Output the [X, Y] coordinate of the center of the cell containing the given text.  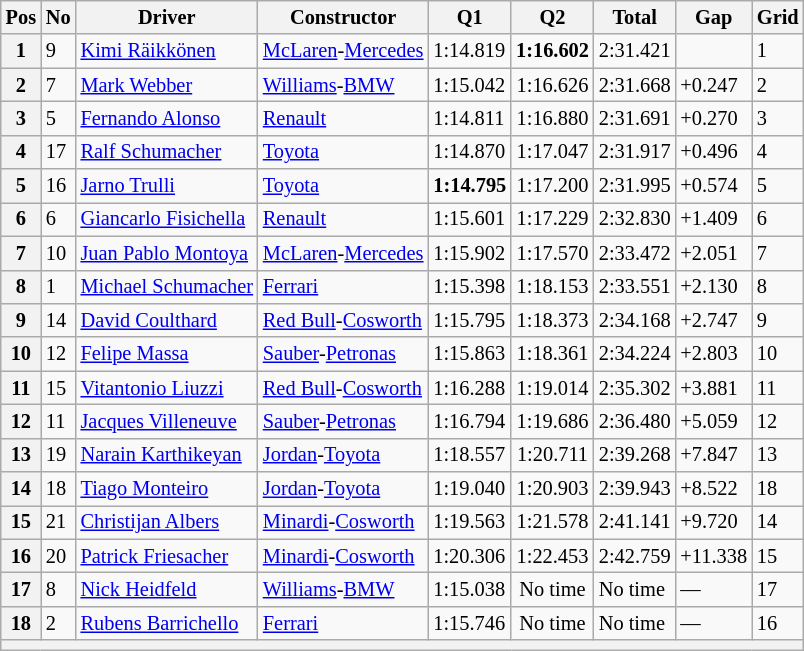
1:15.902 [470, 253]
1:16.602 [552, 51]
2:33.472 [635, 253]
+1.409 [713, 219]
2:35.302 [635, 388]
2:34.168 [635, 320]
1:17.200 [552, 186]
Rubens Barrichello [167, 623]
Fernando Alonso [167, 118]
2:31.995 [635, 186]
2:31.421 [635, 51]
Mark Webber [167, 85]
1:19.563 [470, 522]
1:15.601 [470, 219]
Juan Pablo Montoya [167, 253]
1:20.306 [470, 556]
1:22.453 [552, 556]
1:20.711 [552, 455]
1:16.794 [470, 421]
Michael Schumacher [167, 287]
1:15.042 [470, 85]
1:15.398 [470, 287]
1:17.229 [552, 219]
+11.338 [713, 556]
1:17.570 [552, 253]
Tiago Monteiro [167, 489]
1:15.746 [470, 623]
2:39.943 [635, 489]
No [58, 17]
1:19.014 [552, 388]
19 [58, 455]
+0.574 [713, 186]
2:31.668 [635, 85]
Q1 [470, 17]
1:18.373 [552, 320]
+0.270 [713, 118]
+8.522 [713, 489]
1:19.040 [470, 489]
Q2 [552, 17]
1:18.153 [552, 287]
1:19.686 [552, 421]
1:14.795 [470, 186]
1:15.863 [470, 354]
Driver [167, 17]
+0.247 [713, 85]
+0.496 [713, 152]
+7.847 [713, 455]
Felipe Massa [167, 354]
1:16.626 [552, 85]
+2.803 [713, 354]
Nick Heidfeld [167, 589]
Constructor [343, 17]
1:16.880 [552, 118]
2:42.759 [635, 556]
+5.059 [713, 421]
+2.051 [713, 253]
2:31.917 [635, 152]
20 [58, 556]
+3.881 [713, 388]
+9.720 [713, 522]
Jarno Trulli [167, 186]
2:33.551 [635, 287]
1:15.038 [470, 589]
1:15.795 [470, 320]
2:41.141 [635, 522]
1:21.578 [552, 522]
1:18.557 [470, 455]
1:16.288 [470, 388]
1:17.047 [552, 152]
1:14.819 [470, 51]
Christijan Albers [167, 522]
Narain Karthikeyan [167, 455]
Patrick Friesacher [167, 556]
21 [58, 522]
2:39.268 [635, 455]
Total [635, 17]
2:32.830 [635, 219]
+2.747 [713, 320]
1:14.811 [470, 118]
1:14.870 [470, 152]
2:36.480 [635, 421]
Grid [778, 17]
Vitantonio Liuzzi [167, 388]
Giancarlo Fisichella [167, 219]
2:31.691 [635, 118]
1:20.903 [552, 489]
Gap [713, 17]
David Coulthard [167, 320]
Ralf Schumacher [167, 152]
Kimi Räikkönen [167, 51]
Pos [21, 17]
2:34.224 [635, 354]
1:18.361 [552, 354]
+2.130 [713, 287]
Jacques Villeneuve [167, 421]
